Return [x, y] of the center of cell containing provided text 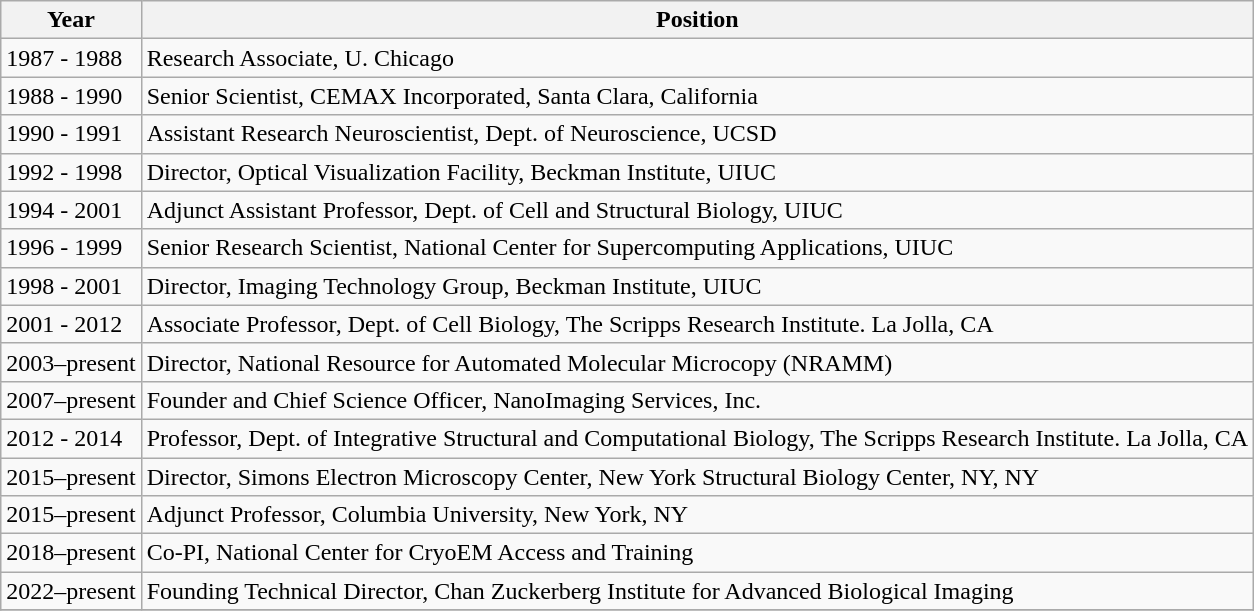
Adjunct Professor, Columbia University, New York, NY [698, 515]
2003–present [71, 362]
2012 - 2014 [71, 438]
1987 - 1988 [71, 58]
Director, National Resource for Automated Molecular Microcopy (NRAMM) [698, 362]
1996 - 1999 [71, 248]
2007–present [71, 400]
Assistant Research Neuroscientist, Dept. of Neuroscience, UCSD [698, 134]
Research Associate, U. Chicago [698, 58]
1988 - 1990 [71, 96]
Co-PI, National Center for CryoEM Access and Training [698, 553]
Adjunct Assistant Professor, Dept. of Cell and Structural Biology, UIUC [698, 210]
Senior Research Scientist, National Center for Supercomputing Applications, UIUC [698, 248]
1992 - 1998 [71, 172]
2018–present [71, 553]
2001 - 2012 [71, 324]
2022–present [71, 591]
Director, Simons Electron Microscopy Center, New York Structural Biology Center, NY, NY [698, 477]
Founder and Chief Science Officer, NanoImaging Services, Inc. [698, 400]
Professor, Dept. of Integrative Structural and Computational Biology, The Scripps Research Institute. La Jolla, CA [698, 438]
Founding Technical Director, Chan Zuckerberg Institute for Advanced Biological Imaging [698, 591]
1994 - 2001 [71, 210]
Year [71, 20]
1990 - 1991 [71, 134]
Senior Scientist, CEMAX Incorporated, Santa Clara, California [698, 96]
1998 - 2001 [71, 286]
Director, Imaging Technology Group, Beckman Institute, UIUC [698, 286]
Position [698, 20]
Associate Professor, Dept. of Cell Biology, The Scripps Research Institute. La Jolla, CA [698, 324]
Director, Optical Visualization Facility, Beckman Institute, UIUC [698, 172]
